Locate the cell with the specified text and output its (X, Y) center coordinate. 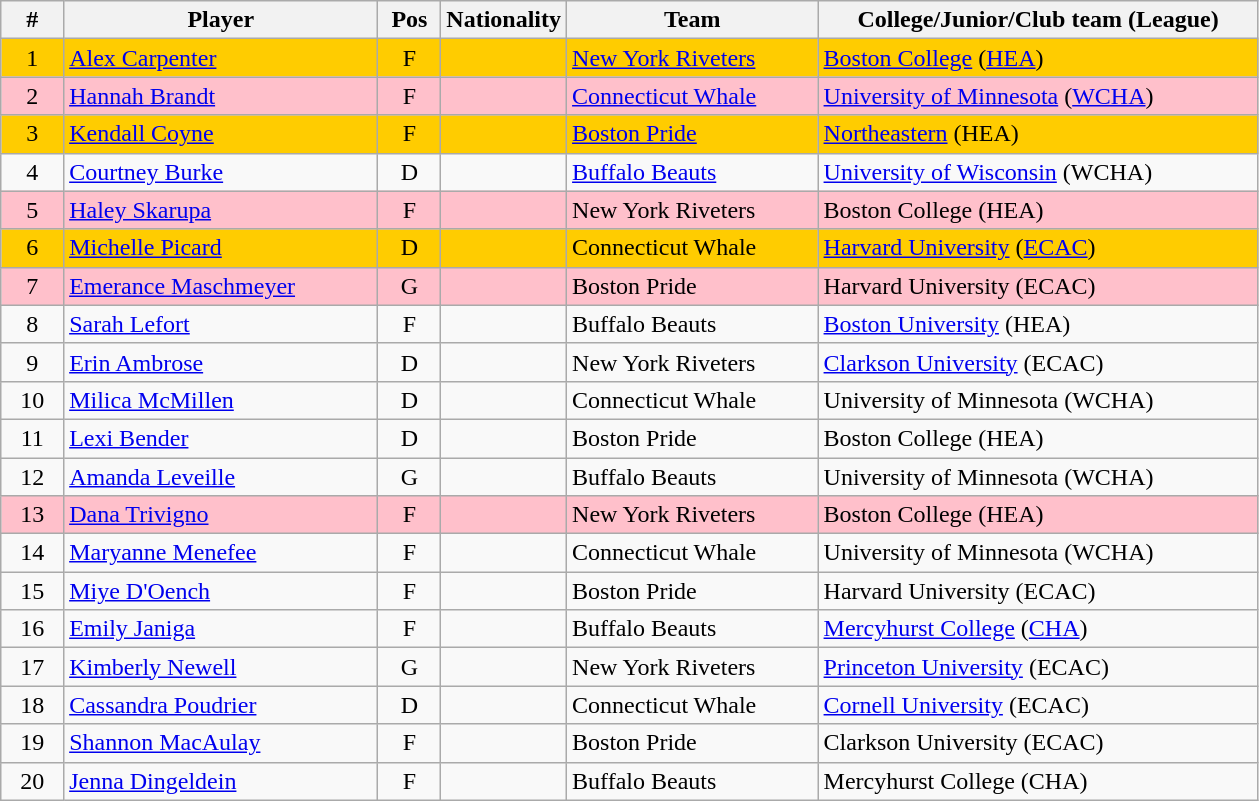
Kimberly Newell (221, 667)
Lexi Bender (221, 438)
11 (32, 438)
8 (32, 324)
# (32, 20)
4 (32, 172)
3 (32, 134)
16 (32, 629)
14 (32, 553)
2 (32, 96)
17 (32, 667)
Player (221, 20)
Hannah Brandt (221, 96)
Maryanne Menefee (221, 553)
19 (32, 743)
Cassandra Poudrier (221, 705)
12 (32, 477)
Nationality (504, 20)
Miye D'Oench (221, 591)
Haley Skarupa (221, 210)
20 (32, 781)
Sarah Lefort (221, 324)
Cornell University (ECAC) (1038, 705)
Michelle Picard (221, 248)
Milica McMillen (221, 400)
18 (32, 705)
Erin Ambrose (221, 362)
Pos (410, 20)
Shannon MacAulay (221, 743)
Princeton University (ECAC) (1038, 667)
10 (32, 400)
1 (32, 58)
Jenna Dingeldein (221, 781)
Team (692, 20)
Northeastern (HEA) (1038, 134)
5 (32, 210)
Dana Trivigno (221, 515)
Emerance Maschmeyer (221, 286)
6 (32, 248)
College/Junior/Club team (League) (1038, 20)
Boston University (HEA) (1038, 324)
9 (32, 362)
Amanda Leveille (221, 477)
13 (32, 515)
Alex Carpenter (221, 58)
Emily Janiga (221, 629)
University of Wisconsin (WCHA) (1038, 172)
15 (32, 591)
7 (32, 286)
Courtney Burke (221, 172)
Kendall Coyne (221, 134)
